Return the [x, y] coordinate for the center point of the cell that contains the specified text.  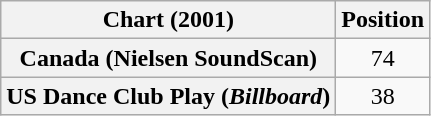
Position [383, 20]
38 [383, 96]
Chart (2001) [168, 20]
US Dance Club Play (Billboard) [168, 96]
74 [383, 58]
Canada (Nielsen SoundScan) [168, 58]
